Find where the given text appears and provide that cell's center as (X, Y) coordinate. 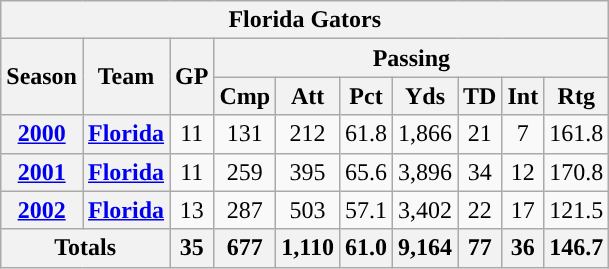
65.6 (366, 172)
GP (192, 77)
57.1 (366, 210)
121.5 (576, 210)
Cmp (245, 96)
34 (480, 172)
2001 (42, 172)
61.0 (366, 248)
161.8 (576, 134)
1,110 (308, 248)
Season (42, 77)
21 (480, 134)
Yds (426, 96)
22 (480, 210)
Florida Gators (305, 20)
77 (480, 248)
287 (245, 210)
1,866 (426, 134)
395 (308, 172)
503 (308, 210)
7 (523, 134)
170.8 (576, 172)
3,402 (426, 210)
TD (480, 96)
259 (245, 172)
13 (192, 210)
677 (245, 248)
131 (245, 134)
35 (192, 248)
146.7 (576, 248)
12 (523, 172)
17 (523, 210)
2002 (42, 210)
Att (308, 96)
3,896 (426, 172)
Passing (412, 58)
Team (126, 77)
2000 (42, 134)
Int (523, 96)
61.8 (366, 134)
212 (308, 134)
Pct (366, 96)
Totals (86, 248)
Rtg (576, 96)
9,164 (426, 248)
36 (523, 248)
